Find where the given text appears and provide that cell's center as [x, y] coordinate. 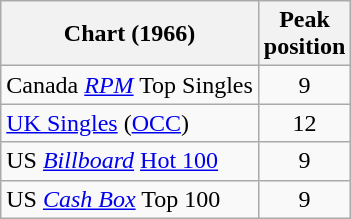
US Cash Box Top 100 [130, 199]
US Billboard Hot 100 [130, 161]
UK Singles (OCC) [130, 123]
12 [304, 123]
Canada RPM Top Singles [130, 85]
Peakposition [304, 34]
Chart (1966) [130, 34]
